Extract the [X, Y] coordinate from the center of the cell holding the provided text.  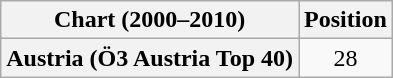
28 [346, 58]
Chart (2000–2010) [150, 20]
Position [346, 20]
Austria (Ö3 Austria Top 40) [150, 58]
